Return the [x, y] coordinate for the center point of the cell that contains the specified text.  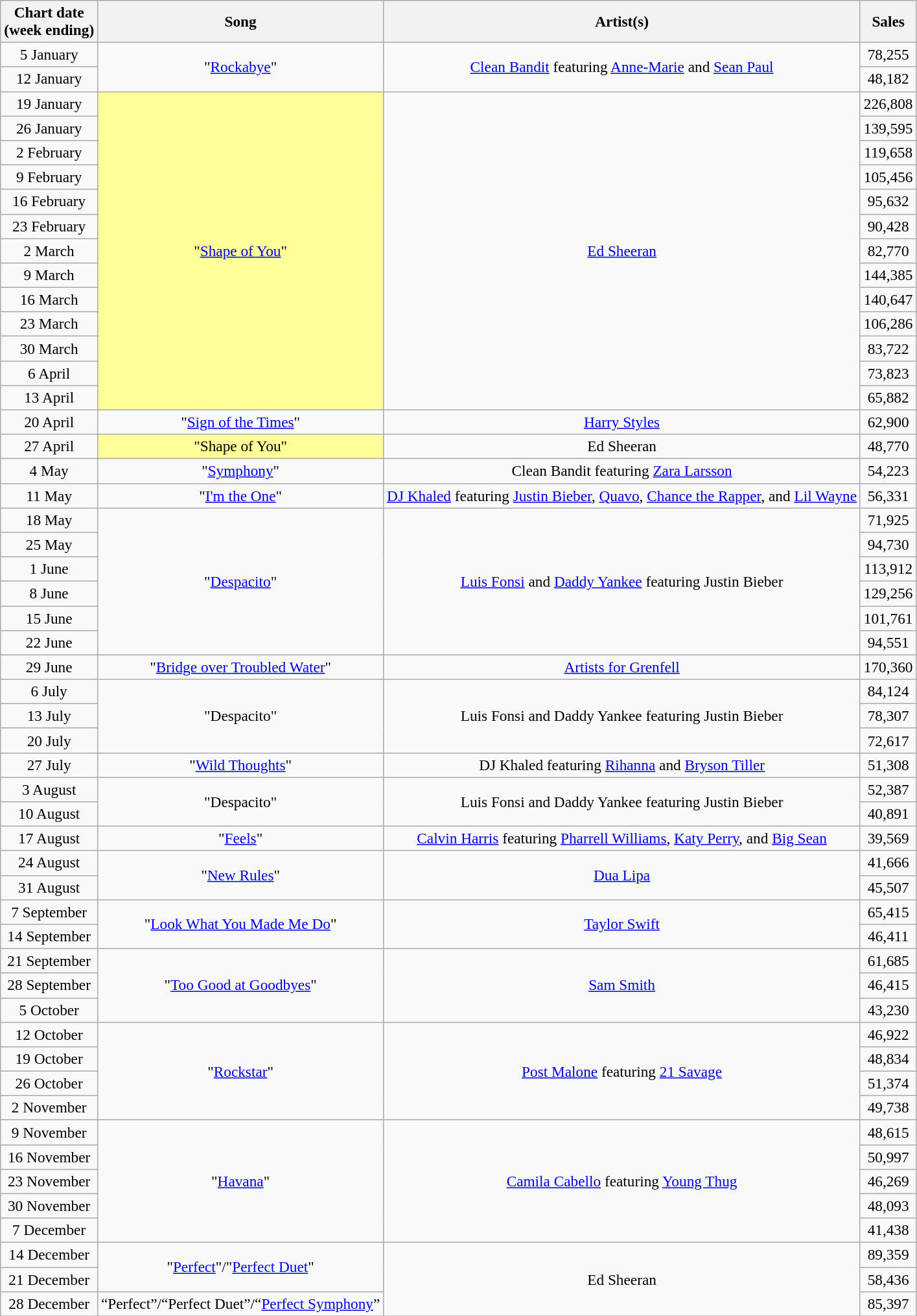
29 June [49, 667]
226,808 [888, 104]
16 November [49, 1157]
14 December [49, 1254]
8 June [49, 593]
“Perfect”/“Perfect Duet”/“Perfect Symphony” [241, 1304]
61,685 [888, 961]
Artist(s) [622, 21]
26 January [49, 128]
41,438 [888, 1230]
Sam Smith [622, 985]
12 January [49, 79]
Clean Bandit featuring Zara Larsson [622, 471]
94,730 [888, 545]
Harry Styles [622, 422]
39,569 [888, 838]
13 July [49, 716]
83,722 [888, 348]
"Symphony" [241, 471]
9 February [49, 177]
18 May [49, 520]
101,761 [888, 618]
15 June [49, 618]
Post Malone featuring 21 Savage [622, 1071]
48,834 [888, 1059]
56,331 [888, 495]
12 October [49, 1034]
48,093 [888, 1206]
28 September [49, 985]
40,891 [888, 814]
Dua Lipa [622, 875]
94,551 [888, 642]
49,738 [888, 1108]
27 April [49, 447]
22 June [49, 642]
Clean Bandit featuring Anne-Marie and Sean Paul [622, 67]
1 June [49, 569]
19 October [49, 1059]
65,415 [888, 911]
"Havana" [241, 1181]
30 November [49, 1206]
"New Rules" [241, 875]
23 February [49, 226]
58,436 [888, 1279]
48,182 [888, 79]
105,456 [888, 177]
106,286 [888, 324]
3 August [49, 789]
25 May [49, 545]
65,882 [888, 397]
21 December [49, 1279]
13 April [49, 397]
84,124 [888, 691]
2 November [49, 1108]
46,922 [888, 1034]
2 February [49, 152]
Song [241, 21]
46,269 [888, 1181]
6 July [49, 691]
27 July [49, 765]
Camila Cabello featuring Young Thug [622, 1181]
"Rockabye" [241, 67]
DJ Khaled featuring Justin Bieber, Quavo, Chance the Rapper, and Lil Wayne [622, 495]
20 April [49, 422]
46,415 [888, 985]
2 March [49, 250]
50,997 [888, 1157]
Artists for Grenfell [622, 667]
19 January [49, 104]
Taylor Swift [622, 924]
48,770 [888, 447]
7 December [49, 1230]
71,925 [888, 520]
54,223 [888, 471]
9 November [49, 1132]
17 August [49, 838]
6 April [49, 373]
14 September [49, 936]
144,385 [888, 275]
4 May [49, 471]
119,658 [888, 152]
89,359 [888, 1254]
"Bridge over Troubled Water" [241, 667]
30 March [49, 348]
"Feels" [241, 838]
129,256 [888, 593]
140,647 [888, 300]
28 December [49, 1304]
72,617 [888, 740]
"Sign of the Times" [241, 422]
16 March [49, 300]
62,900 [888, 422]
73,823 [888, 373]
"Rockstar" [241, 1071]
11 May [49, 495]
43,230 [888, 1010]
51,374 [888, 1083]
23 March [49, 324]
78,255 [888, 54]
31 August [49, 887]
Sales [888, 21]
"I'm the One" [241, 495]
24 August [49, 863]
52,387 [888, 789]
113,912 [888, 569]
82,770 [888, 250]
20 July [49, 740]
DJ Khaled featuring Rihanna and Bryson Tiller [622, 765]
46,411 [888, 936]
Calvin Harris featuring Pharrell Williams, Katy Perry, and Big Sean [622, 838]
9 March [49, 275]
170,360 [888, 667]
85,397 [888, 1304]
41,666 [888, 863]
90,428 [888, 226]
5 January [49, 54]
"Too Good at Goodbyes" [241, 985]
95,632 [888, 202]
51,308 [888, 765]
23 November [49, 1181]
"Look What You Made Me Do" [241, 924]
78,307 [888, 716]
"Perfect"/"Perfect Duet" [241, 1267]
10 August [49, 814]
139,595 [888, 128]
21 September [49, 961]
5 October [49, 1010]
"Wild Thoughts" [241, 765]
16 February [49, 202]
26 October [49, 1083]
7 September [49, 911]
Chart date(week ending) [49, 21]
45,507 [888, 887]
48,615 [888, 1132]
